Return the (x, y) coordinate for the center point of the cell that contains the specified text.  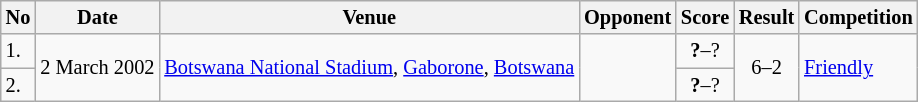
No (18, 17)
Friendly (858, 68)
6–2 (766, 68)
Botswana National Stadium, Gaborone, Botswana (369, 68)
Date (97, 17)
1. (18, 51)
Competition (858, 17)
Opponent (628, 17)
2. (18, 85)
Venue (369, 17)
Result (766, 17)
2 March 2002 (97, 68)
Score (705, 17)
